Find where the given text appears and provide that cell's center as (x, y) coordinate. 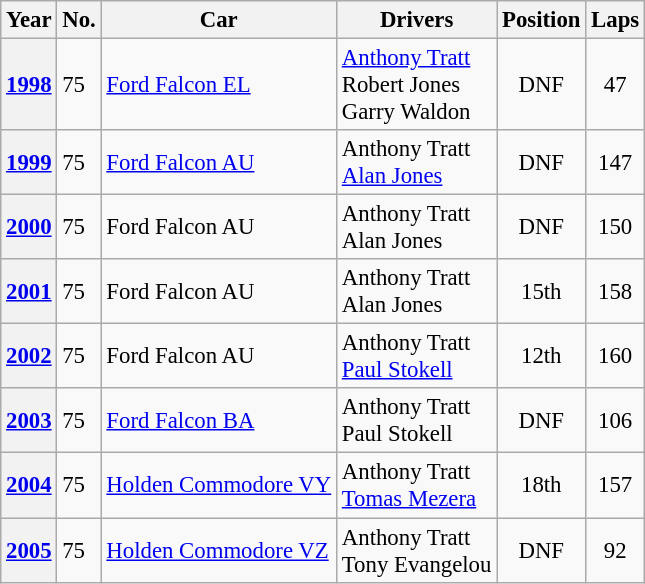
106 (616, 420)
2005 (29, 550)
1999 (29, 162)
Anthony Tratt Robert Jones Garry Waldon (416, 85)
2001 (29, 292)
2000 (29, 228)
Position (542, 20)
Ford Falcon BA (218, 420)
Year (29, 20)
Ford Falcon EL (218, 85)
18th (542, 486)
Anthony Tratt Tomas Mezera (416, 486)
158 (616, 292)
Laps (616, 20)
157 (616, 486)
15th (542, 292)
No. (79, 20)
Anthony Tratt Tony Evangelou (416, 550)
2004 (29, 486)
92 (616, 550)
147 (616, 162)
Holden Commodore VY (218, 486)
150 (616, 228)
Holden Commodore VZ (218, 550)
2003 (29, 420)
160 (616, 356)
12th (542, 356)
Car (218, 20)
47 (616, 85)
2002 (29, 356)
1998 (29, 85)
Drivers (416, 20)
